Output the [X, Y] coordinate of the center of the cell containing the given text.  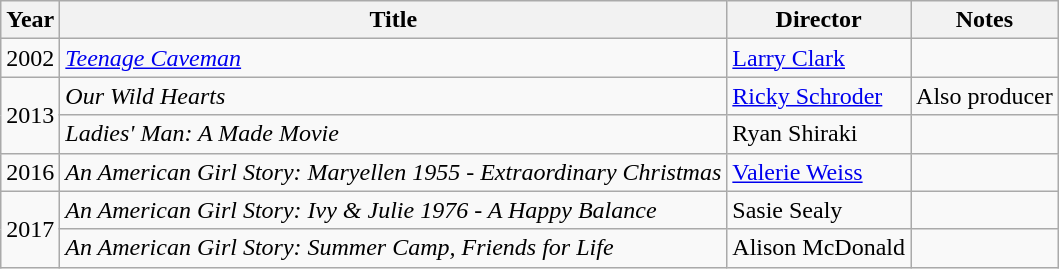
Ladies' Man: A Made Movie [394, 134]
2002 [30, 58]
Title [394, 20]
Also producer [985, 96]
An American Girl Story: Ivy & Julie 1976 - A Happy Balance [394, 210]
Notes [985, 20]
2013 [30, 115]
Teenage Caveman [394, 58]
An American Girl Story: Summer Camp, Friends for Life [394, 248]
2017 [30, 229]
Alison McDonald [819, 248]
Valerie Weiss [819, 172]
Year [30, 20]
Our Wild Hearts [394, 96]
Ricky Schroder [819, 96]
Director [819, 20]
2016 [30, 172]
Sasie Sealy [819, 210]
Ryan Shiraki [819, 134]
An American Girl Story: Maryellen 1955 - Extraordinary Christmas [394, 172]
Larry Clark [819, 58]
